From the cell containing the given text, extract its center point as [X, Y] coordinate. 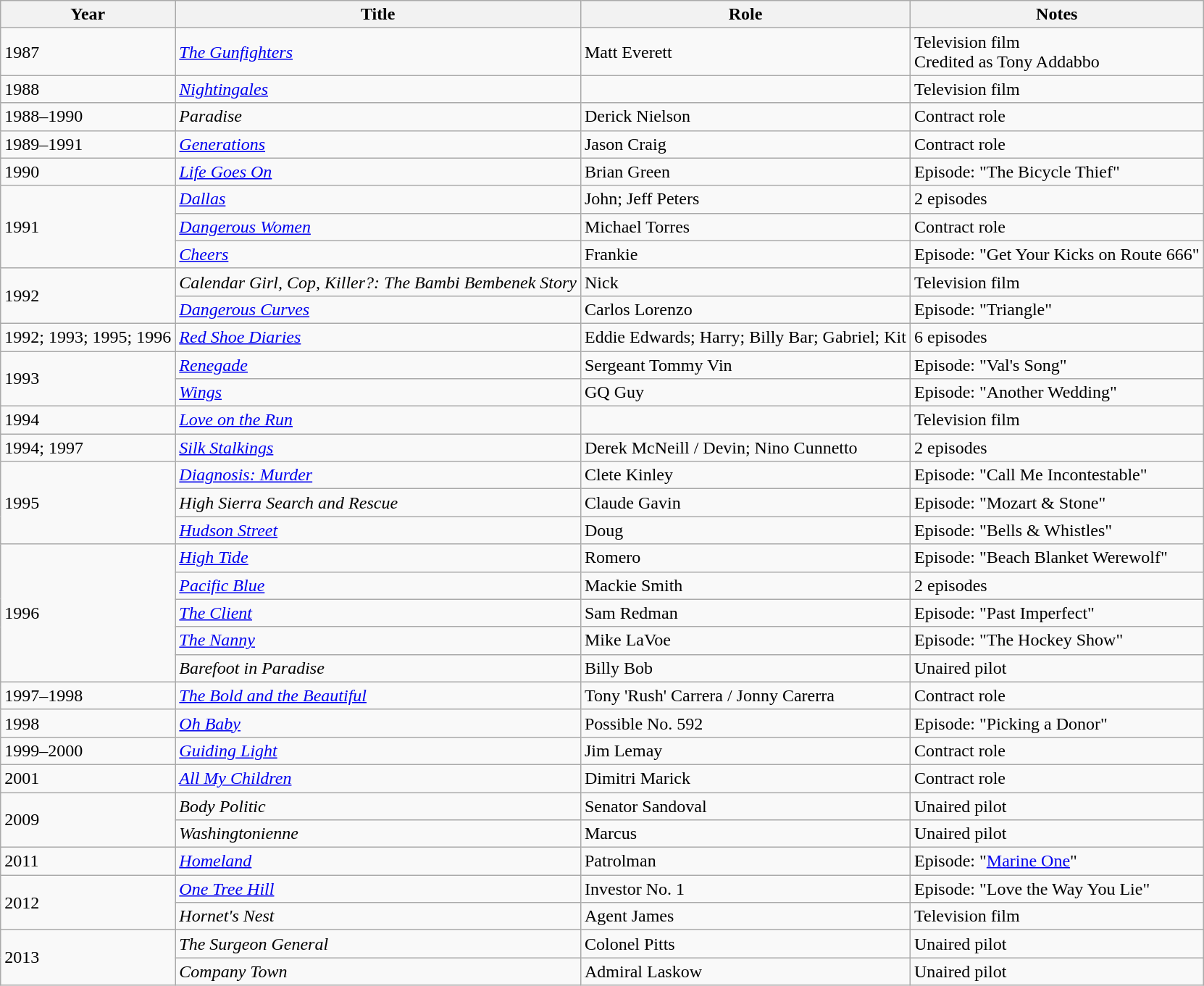
Episode: "Mozart & Stone" [1056, 503]
Company Town [378, 972]
Colonel Pitts [745, 944]
Episode: "Get Your Kicks on Route 666" [1056, 254]
1989–1991 [88, 144]
High Tide [378, 558]
Admiral Laskow [745, 972]
1994; 1997 [88, 448]
High Sierra Search and Rescue [378, 503]
Homeland [378, 861]
Body Politic [378, 806]
Pacific Blue [378, 585]
Carlos Lorenzo [745, 309]
Mike LaVoe [745, 640]
Senator Sandoval [745, 806]
Hudson Street [378, 530]
Love on the Run [378, 420]
Romero [745, 558]
Episode: "Love the Way You Lie" [1056, 889]
1999–2000 [88, 751]
1994 [88, 420]
Frankie [745, 254]
Sergeant Tommy Vin [745, 364]
Derick Nielson [745, 117]
Nick [745, 282]
1991 [88, 227]
Episode: "Another Wedding" [1056, 393]
2009 [88, 820]
Diagnosis: Murder [378, 475]
The Bold and the Beautiful [378, 695]
Mackie Smith [745, 585]
The Surgeon General [378, 944]
1996 [88, 613]
1992 [88, 296]
Oh Baby [378, 723]
Sam Redman [745, 613]
Jim Lemay [745, 751]
GQ Guy [745, 393]
Episode: "Marine One" [1056, 861]
John; Jeff Peters [745, 199]
Dimitri Marick [745, 778]
The Gunfighters [378, 52]
Hornet's Nest [378, 916]
1997–1998 [88, 695]
Calendar Girl, Cop, Killer?: The Bambi Bembenek Story [378, 282]
Red Shoe Diaries [378, 337]
Episode: "Bells & Whistles" [1056, 530]
1992; 1993; 1995; 1996 [88, 337]
Michael Torres [745, 227]
Television filmCredited as Tony Addabbo [1056, 52]
Episode: "Picking a Donor" [1056, 723]
1990 [88, 172]
Washingtonienne [378, 834]
Year [88, 14]
Role [745, 14]
Silk Stalkings [378, 448]
Agent James [745, 916]
Title [378, 14]
Dangerous Women [378, 227]
Notes [1056, 14]
2012 [88, 903]
Jason Craig [745, 144]
The Nanny [378, 640]
Dangerous Curves [378, 309]
Dallas [378, 199]
Tony 'Rush' Carrera / Jonny Carerra [745, 695]
1988 [88, 89]
Episode: "Val's Song" [1056, 364]
Paradise [378, 117]
Doug [745, 530]
Marcus [745, 834]
Nightingales [378, 89]
1995 [88, 503]
1998 [88, 723]
Episode: "The Hockey Show" [1056, 640]
Barefoot in Paradise [378, 668]
Episode: "Beach Blanket Werewolf" [1056, 558]
1993 [88, 378]
Derek McNeill / Devin; Nino Cunnetto [745, 448]
2013 [88, 958]
Brian Green [745, 172]
Cheers [378, 254]
2001 [88, 778]
Clete Kinley [745, 475]
Possible No. 592 [745, 723]
Episode: "Call Me Incontestable" [1056, 475]
Life Goes On [378, 172]
6 episodes [1056, 337]
2011 [88, 861]
Patrolman [745, 861]
Episode: "Past Imperfect" [1056, 613]
One Tree Hill [378, 889]
1987 [88, 52]
The Client [378, 613]
Guiding Light [378, 751]
Claude Gavin [745, 503]
Episode: "The Bicycle Thief" [1056, 172]
Generations [378, 144]
Matt Everett [745, 52]
Episode: "Triangle" [1056, 309]
1988–1990 [88, 117]
Wings [378, 393]
Investor No. 1 [745, 889]
Eddie Edwards; Harry; Billy Bar; Gabriel; Kit [745, 337]
Renegade [378, 364]
Billy Bob [745, 668]
All My Children [378, 778]
